Scan for the cell matching the given text and deliver its (x, y) coordinate at center. 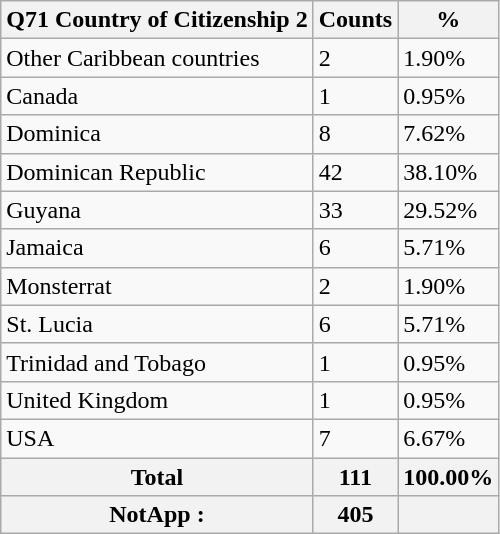
Canada (157, 96)
29.52% (448, 210)
Total (157, 477)
Other Caribbean countries (157, 58)
38.10% (448, 172)
111 (355, 477)
100.00% (448, 477)
Counts (355, 20)
7 (355, 438)
Dominica (157, 134)
% (448, 20)
7.62% (448, 134)
St. Lucia (157, 324)
Dominican Republic (157, 172)
Q71 Country of Citizenship 2 (157, 20)
United Kingdom (157, 400)
42 (355, 172)
405 (355, 515)
33 (355, 210)
8 (355, 134)
6.67% (448, 438)
USA (157, 438)
Monsterrat (157, 286)
Trinidad and Tobago (157, 362)
Guyana (157, 210)
Jamaica (157, 248)
NotApp : (157, 515)
